Locate the cell with the specified text and output its [x, y] center coordinate. 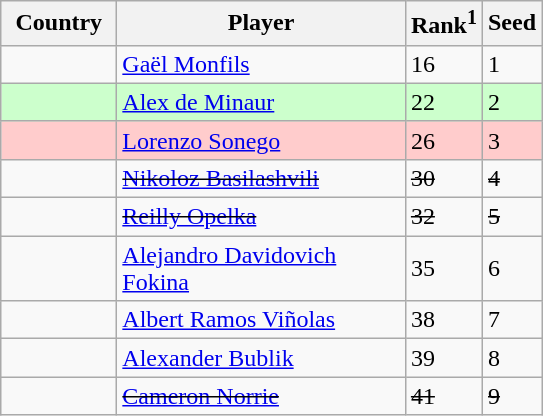
Alex de Minaur [262, 102]
Nikoloz Basilashvili [262, 178]
Rank1 [444, 24]
39 [444, 358]
32 [444, 217]
7 [512, 320]
Country [59, 24]
Alejandro Davidovich Fokina [262, 268]
22 [444, 102]
Seed [512, 24]
Albert Ramos Viñolas [262, 320]
Reilly Opelka [262, 217]
8 [512, 358]
4 [512, 178]
2 [512, 102]
41 [444, 396]
9 [512, 396]
6 [512, 268]
5 [512, 217]
38 [444, 320]
30 [444, 178]
3 [512, 140]
Gaël Monfils [262, 64]
Lorenzo Sonego [262, 140]
Cameron Norrie [262, 396]
Alexander Bublik [262, 358]
35 [444, 268]
Player [262, 24]
1 [512, 64]
26 [444, 140]
16 [444, 64]
